For the text-containing cell, return its midpoint in (x, y) coordinate format. 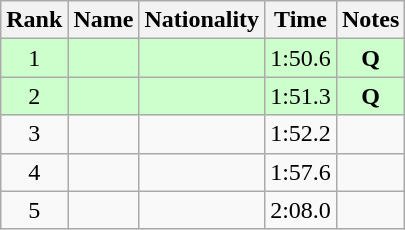
5 (34, 210)
3 (34, 134)
1:50.6 (301, 58)
1:57.6 (301, 172)
Notes (370, 20)
Time (301, 20)
Name (104, 20)
2:08.0 (301, 210)
4 (34, 172)
1:51.3 (301, 96)
Rank (34, 20)
2 (34, 96)
1:52.2 (301, 134)
Nationality (202, 20)
1 (34, 58)
